Locate the cell with the specified text and output its (x, y) center coordinate. 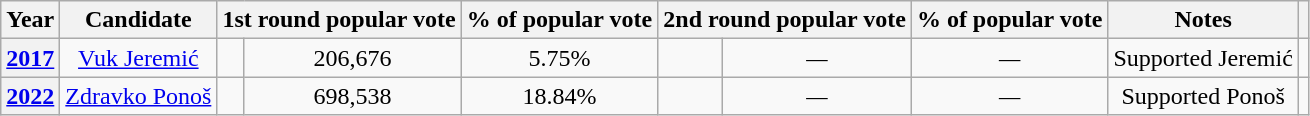
Year (30, 20)
Vuk Jeremić (138, 58)
Candidate (138, 20)
2nd round popular vote (785, 20)
5.75% (560, 58)
1st round popular vote (339, 20)
2017 (30, 58)
206,676 (352, 58)
Supported Jeremić (1203, 58)
18.84% (560, 96)
Zdravko Ponoš (138, 96)
2022 (30, 96)
698,538 (352, 96)
Notes (1203, 20)
Supported Ponoš (1203, 96)
